Provide the [X, Y] coordinate of the cell's center where the given text is located.  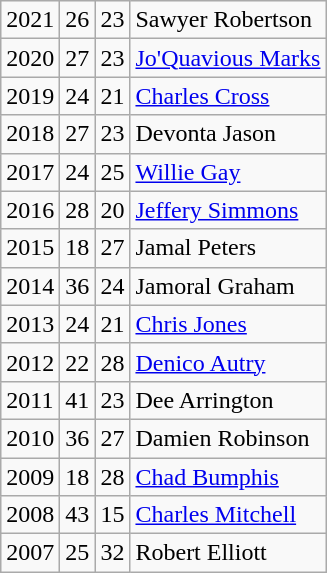
2014 [30, 286]
26 [78, 20]
2017 [30, 172]
22 [78, 362]
Jo'Quavious Marks [228, 58]
Willie Gay [228, 172]
32 [112, 553]
2009 [30, 477]
Jeffery Simmons [228, 210]
Chad Bumphis [228, 477]
15 [112, 515]
2018 [30, 134]
Chris Jones [228, 324]
2015 [30, 248]
Jamal Peters [228, 248]
Devonta Jason [228, 134]
2007 [30, 553]
2010 [30, 438]
2016 [30, 210]
2012 [30, 362]
Charles Mitchell [228, 515]
Damien Robinson [228, 438]
2020 [30, 58]
Sawyer Robertson [228, 20]
Denico Autry [228, 362]
Charles Cross [228, 96]
41 [78, 400]
2021 [30, 20]
2008 [30, 515]
2013 [30, 324]
Jamoral Graham [228, 286]
Dee Arrington [228, 400]
2019 [30, 96]
20 [112, 210]
43 [78, 515]
2011 [30, 400]
Robert Elliott [228, 553]
